Capture the cell that displays the provided text and extract its (x, y) central coordinate. 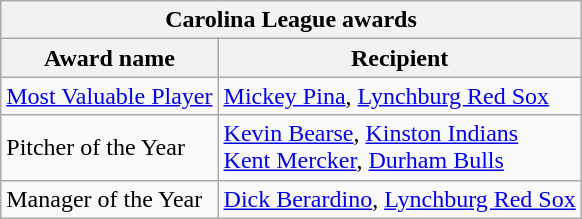
Recipient (400, 58)
Dick Berardino, Lynchburg Red Sox (400, 199)
Carolina League awards (291, 20)
Pitcher of the Year (110, 148)
Most Valuable Player (110, 96)
Mickey Pina, Lynchburg Red Sox (400, 96)
Kevin Bearse, Kinston Indians Kent Mercker, Durham Bulls (400, 148)
Manager of the Year (110, 199)
Award name (110, 58)
